Capture the cell that displays the provided text and extract its [x, y] central coordinate. 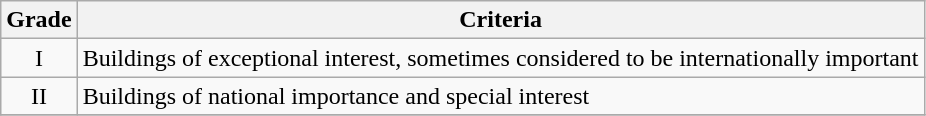
Buildings of national importance and special interest [500, 96]
Criteria [500, 20]
Grade [39, 20]
II [39, 96]
Buildings of exceptional interest, sometimes considered to be internationally important [500, 58]
I [39, 58]
